Provide the [X, Y] coordinate of the cell's center where the given text is located.  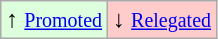
↓ Relegated [162, 20]
↑ Promoted [54, 20]
